Pinpoint the cell where the given text exists, returning its (x, y) midpoint coordinate. 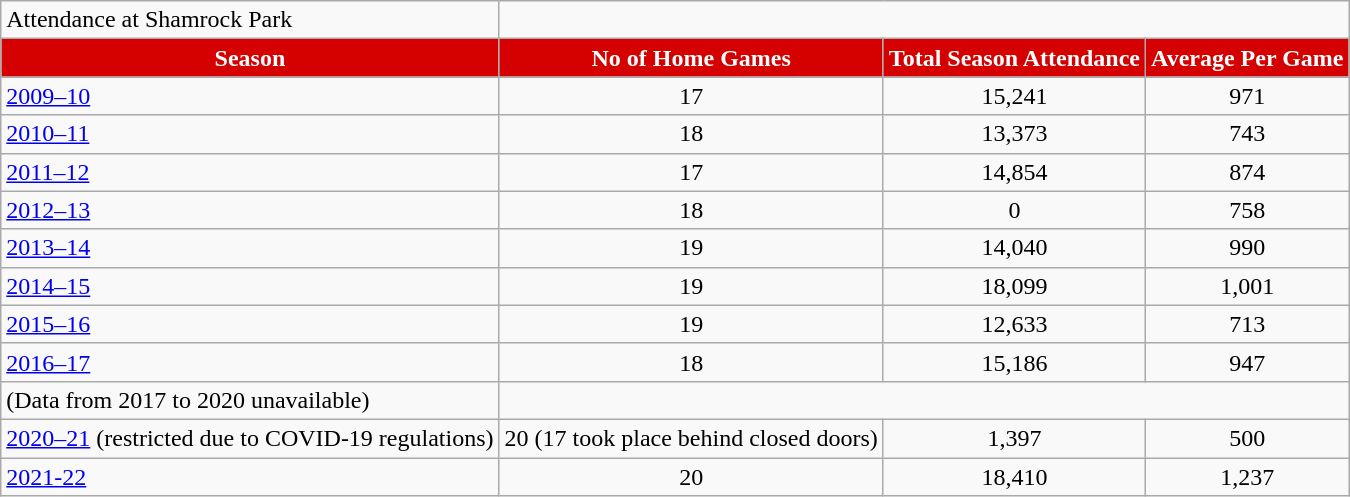
2009–10 (250, 96)
2020–21 (restricted due to COVID-19 regulations) (250, 438)
0 (1014, 210)
2010–11 (250, 134)
Average Per Game (1248, 58)
874 (1248, 172)
990 (1248, 248)
Total Season Attendance (1014, 58)
12,633 (1014, 324)
Attendance at Shamrock Park (250, 20)
18,099 (1014, 286)
971 (1248, 96)
13,373 (1014, 134)
Season (250, 58)
2021-22 (250, 477)
713 (1248, 324)
18,410 (1014, 477)
2014–15 (250, 286)
15,241 (1014, 96)
20 (17 took place behind closed doors) (691, 438)
2011–12 (250, 172)
20 (691, 477)
No of Home Games (691, 58)
2015–16 (250, 324)
1,397 (1014, 438)
1,237 (1248, 477)
14,040 (1014, 248)
758 (1248, 210)
500 (1248, 438)
15,186 (1014, 362)
1,001 (1248, 286)
(Data from 2017 to 2020 unavailable) (250, 400)
2012–13 (250, 210)
947 (1248, 362)
743 (1248, 134)
2013–14 (250, 248)
14,854 (1014, 172)
2016–17 (250, 362)
